Search for the cell housing the specified text and yield its [X, Y] center coordinate. 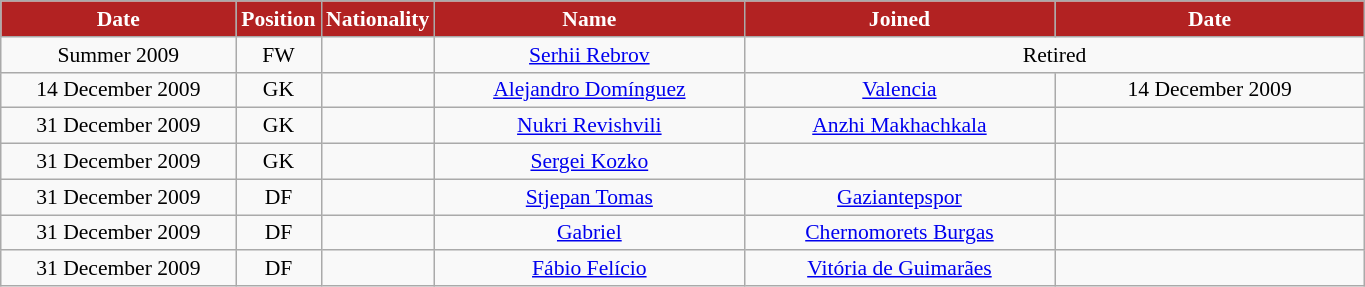
Retired [1054, 55]
Chernomorets Burgas [899, 233]
Gaziantepspor [899, 197]
Gabriel [589, 233]
Alejandro Domínguez [589, 90]
Anzhi Makhachkala [899, 126]
Name [589, 19]
Position [278, 19]
FW [278, 55]
Stjepan Tomas [589, 197]
Nationality [378, 19]
Joined [899, 19]
Sergei Kozko [589, 162]
Summer 2009 [118, 55]
Fábio Felício [589, 269]
Nukri Revishvili [589, 126]
Serhii Rebrov [589, 55]
Valencia [899, 90]
Vitória de Guimarães [899, 269]
